Identify which cell holds the provided text, then report its (X, Y) central coordinate. 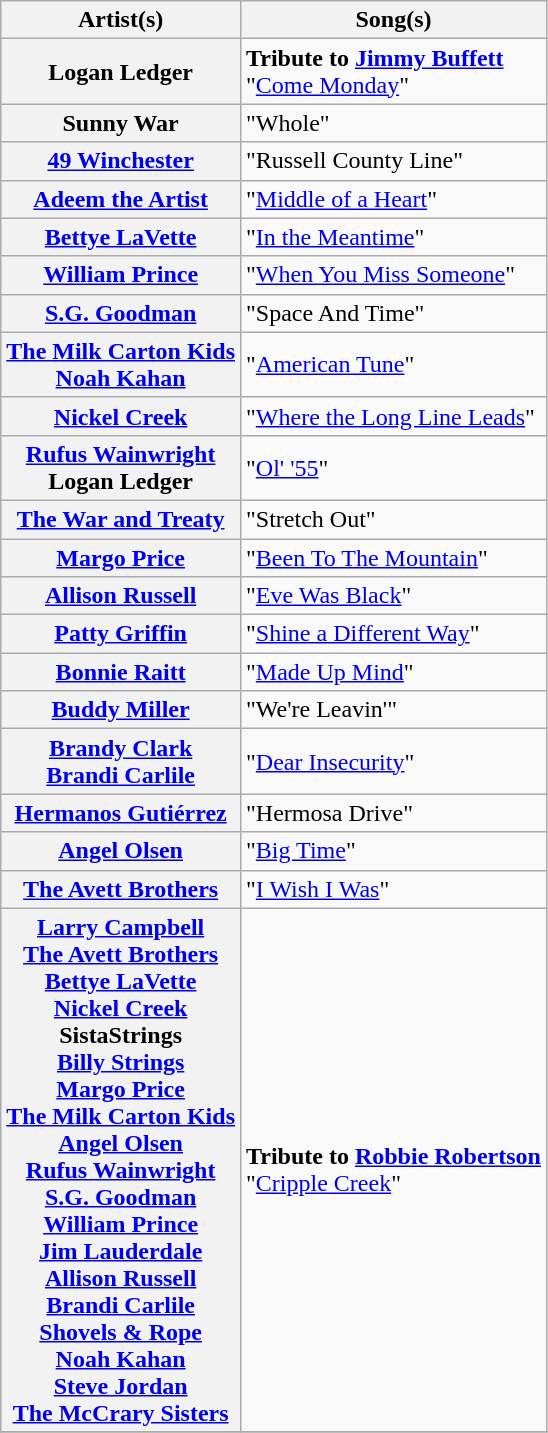
"I Wish I Was" (394, 889)
The Avett Brothers (121, 889)
S.G. Goodman (121, 313)
Nickel Creek (121, 416)
"Big Time" (394, 851)
Patty Griffin (121, 634)
The Milk Carton Kids Noah Kahan (121, 364)
"Where the Long Line Leads" (394, 416)
Rufus Wainwright Logan Ledger (121, 468)
"Dear Insecurity" (394, 762)
"Made Up Mind" (394, 672)
"Stretch Out" (394, 519)
Tribute to Jimmy Buffett "Come Monday" (394, 72)
Tribute to Robbie Robertson "Cripple Creek" (394, 1170)
"Russell County Line" (394, 161)
"We're Leavin'" (394, 710)
Artist(s) (121, 20)
"Eve Was Black" (394, 596)
49 Winchester (121, 161)
"Shine a Different Way" (394, 634)
Allison Russell (121, 596)
"When You Miss Someone" (394, 275)
Bettye LaVette (121, 237)
Sunny War (121, 123)
Brandy Clark Brandi Carlile (121, 762)
William Prince (121, 275)
Logan Ledger (121, 72)
Adeem the Artist (121, 199)
"Been To The Mountain" (394, 557)
Bonnie Raitt (121, 672)
"American Tune" (394, 364)
Hermanos Gutiérrez (121, 813)
Margo Price (121, 557)
"Hermosa Drive" (394, 813)
Song(s) (394, 20)
Angel Olsen (121, 851)
"Middle of a Heart" (394, 199)
"In the Meantime" (394, 237)
"Ol' '55" (394, 468)
"Whole" (394, 123)
"Space And Time" (394, 313)
The War and Treaty (121, 519)
Buddy Miller (121, 710)
